Find where the given text appears and provide that cell's center as [x, y] coordinate. 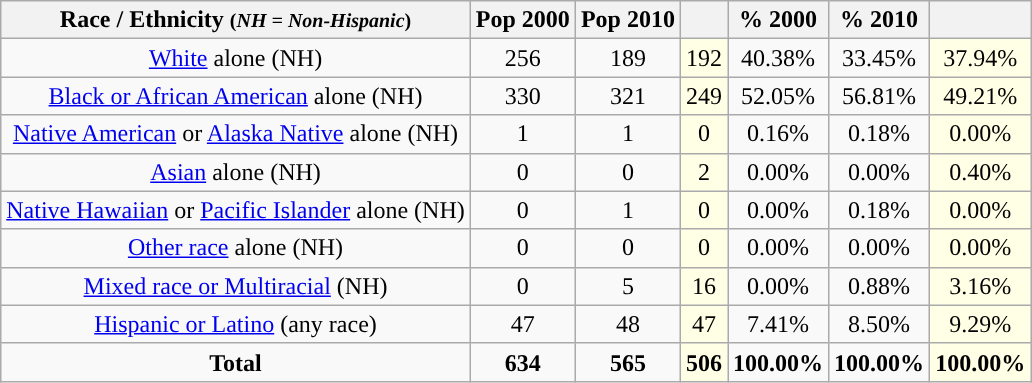
0.16% [778, 134]
% 2000 [778, 20]
16 [704, 286]
52.05% [778, 96]
Other race alone (NH) [236, 248]
40.38% [778, 58]
506 [704, 362]
192 [704, 58]
0.40% [980, 172]
249 [704, 96]
Hispanic or Latino (any race) [236, 324]
330 [522, 96]
Native American or Alaska Native alone (NH) [236, 134]
2 [704, 172]
Asian alone (NH) [236, 172]
56.81% [880, 96]
9.29% [980, 324]
7.41% [778, 324]
5 [628, 286]
634 [522, 362]
% 2010 [880, 20]
189 [628, 58]
37.94% [980, 58]
Pop 2000 [522, 20]
Black or African American alone (NH) [236, 96]
3.16% [980, 286]
Native Hawaiian or Pacific Islander alone (NH) [236, 210]
256 [522, 58]
565 [628, 362]
Race / Ethnicity (NH = Non-Hispanic) [236, 20]
49.21% [980, 96]
Pop 2010 [628, 20]
8.50% [880, 324]
0.88% [880, 286]
48 [628, 324]
321 [628, 96]
33.45% [880, 58]
White alone (NH) [236, 58]
Total [236, 362]
Mixed race or Multiracial (NH) [236, 286]
